Capture the cell that displays the provided text and extract its [X, Y] central coordinate. 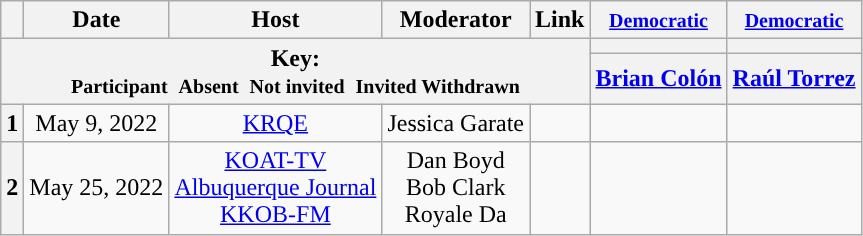
May 9, 2022 [96, 123]
Host [276, 20]
Moderator [456, 20]
KOAT-TVAlbuquerque JournalKKOB-FM [276, 188]
1 [12, 123]
Jessica Garate [456, 123]
Date [96, 20]
KRQE [276, 123]
Dan BoydBob ClarkRoyale Da [456, 188]
Key: Participant Absent Not invited Invited Withdrawn [296, 72]
Raúl Torrez [794, 78]
May 25, 2022 [96, 188]
Brian Colón [658, 78]
Link [560, 20]
2 [12, 188]
